Return (X, Y) of the center of cell containing provided text 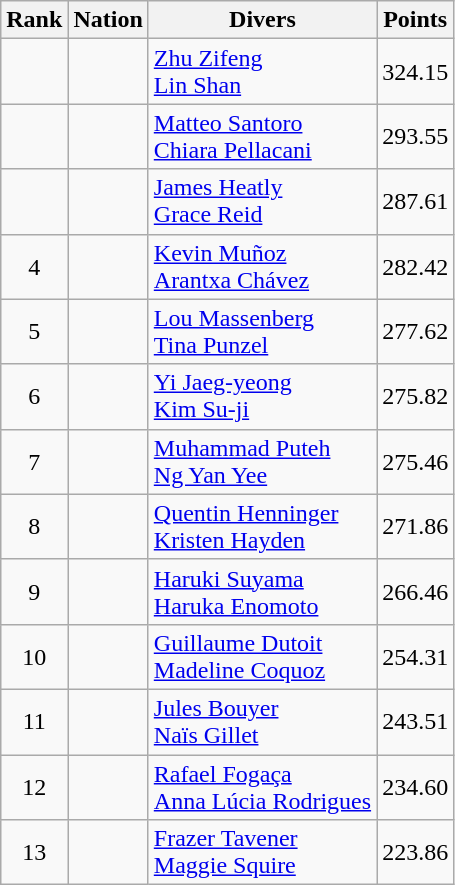
Quentin HenningerKristen Hayden (262, 526)
Lou MassenbergTina Punzel (262, 332)
271.86 (416, 526)
266.46 (416, 592)
10 (34, 656)
Muhammad PutehNg Yan Yee (262, 462)
Rank (34, 20)
Nation (108, 20)
Haruki SuyamaHaruka Enomoto (262, 592)
Points (416, 20)
293.55 (416, 136)
277.62 (416, 332)
Matteo SantoroChiara Pellacani (262, 136)
254.31 (416, 656)
4 (34, 266)
Rafael FogaçaAnna Lúcia Rodrigues (262, 786)
243.51 (416, 722)
Kevin MuñozArantxa Chávez (262, 266)
6 (34, 396)
Guillaume DutoitMadeline Coquoz (262, 656)
7 (34, 462)
James HeatlyGrace Reid (262, 202)
Frazer TavenerMaggie Squire (262, 852)
223.86 (416, 852)
11 (34, 722)
Divers (262, 20)
Jules BouyerNaïs Gillet (262, 722)
324.15 (416, 72)
Zhu ZifengLin Shan (262, 72)
Yi Jaeg-yeongKim Su-ji (262, 396)
275.82 (416, 396)
282.42 (416, 266)
9 (34, 592)
287.61 (416, 202)
13 (34, 852)
275.46 (416, 462)
12 (34, 786)
8 (34, 526)
234.60 (416, 786)
5 (34, 332)
